Provide the (x, y) coordinate of the cell's center where the given text is located.  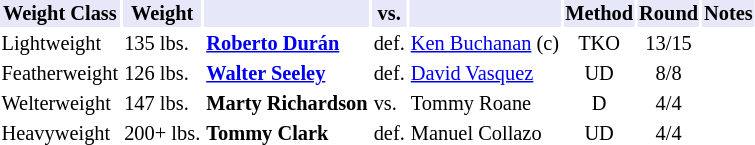
TKO (600, 44)
Ken Buchanan (c) (484, 44)
Roberto Durán (287, 44)
Marty Richardson (287, 104)
135 lbs. (162, 44)
Walter Seeley (287, 74)
Welterweight (60, 104)
4/4 (669, 104)
147 lbs. (162, 104)
Lightweight (60, 44)
13/15 (669, 44)
Notes (729, 14)
Featherweight (60, 74)
Tommy Roane (484, 104)
Round (669, 14)
8/8 (669, 74)
UD (600, 74)
D (600, 104)
Method (600, 14)
David Vasquez (484, 74)
126 lbs. (162, 74)
Weight (162, 14)
Weight Class (60, 14)
